Provide the [x, y] coordinate of the cell's center where the given text is located.  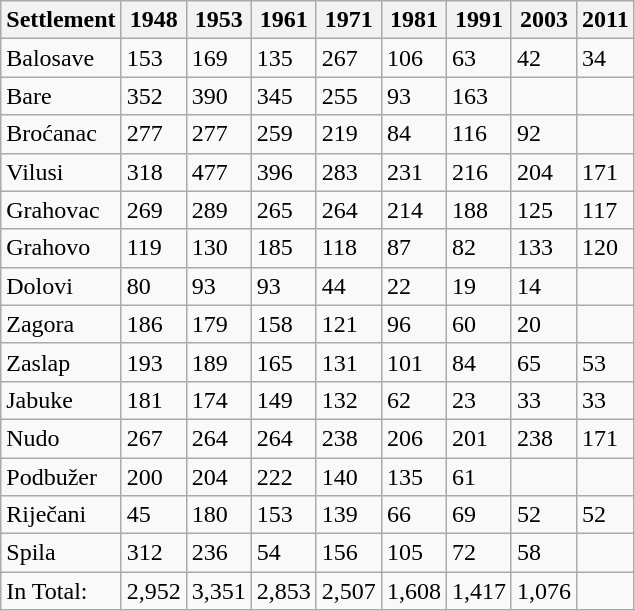
312 [154, 553]
352 [154, 96]
Podbužer [61, 477]
165 [284, 362]
181 [154, 400]
1953 [218, 20]
219 [348, 134]
101 [414, 362]
130 [218, 248]
236 [218, 553]
Grahovo [61, 248]
133 [544, 248]
1,608 [414, 591]
Vilusi [61, 172]
156 [348, 553]
22 [414, 286]
Balosave [61, 58]
189 [218, 362]
1991 [478, 20]
2011 [606, 20]
200 [154, 477]
Zaslap [61, 362]
1971 [348, 20]
318 [154, 172]
193 [154, 362]
65 [544, 362]
Grahovac [61, 210]
44 [348, 286]
169 [218, 58]
214 [414, 210]
1981 [414, 20]
201 [478, 438]
396 [284, 172]
185 [284, 248]
92 [544, 134]
163 [478, 96]
116 [478, 134]
140 [348, 477]
63 [478, 58]
120 [606, 248]
216 [478, 172]
125 [544, 210]
179 [218, 324]
Broćanac [61, 134]
72 [478, 553]
Bare [61, 96]
2,853 [284, 591]
Riječani [61, 515]
58 [544, 553]
121 [348, 324]
3,351 [218, 591]
118 [348, 248]
255 [348, 96]
139 [348, 515]
131 [348, 362]
231 [414, 172]
53 [606, 362]
Dolovi [61, 286]
289 [218, 210]
45 [154, 515]
1961 [284, 20]
1,076 [544, 591]
54 [284, 553]
269 [154, 210]
87 [414, 248]
Settlement [61, 20]
117 [606, 210]
1948 [154, 20]
Spila [61, 553]
222 [284, 477]
206 [414, 438]
283 [348, 172]
2003 [544, 20]
60 [478, 324]
23 [478, 400]
1,417 [478, 591]
149 [284, 400]
2,507 [348, 591]
174 [218, 400]
62 [414, 400]
259 [284, 134]
42 [544, 58]
20 [544, 324]
80 [154, 286]
69 [478, 515]
34 [606, 58]
119 [154, 248]
61 [478, 477]
19 [478, 286]
Nudo [61, 438]
105 [414, 553]
106 [414, 58]
265 [284, 210]
345 [284, 96]
180 [218, 515]
2,952 [154, 591]
96 [414, 324]
186 [154, 324]
Jabuke [61, 400]
188 [478, 210]
82 [478, 248]
477 [218, 172]
14 [544, 286]
132 [348, 400]
390 [218, 96]
Zagora [61, 324]
66 [414, 515]
In Total: [61, 591]
158 [284, 324]
